From the cell containing the given text, extract its center point as (x, y) coordinate. 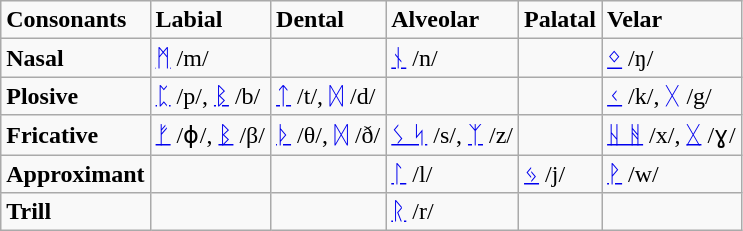
ᛈ /p/, ᛒ /b/ (210, 96)
Plosive (76, 96)
Consonants (76, 20)
ᛏ /t/, ᛞ /d/ (328, 96)
ᛊ ᛋ /s/, ᛉ /z/ (452, 135)
Approximant (76, 173)
ᛃ /j/ (560, 173)
ᚺ ᚻ /x/, ᚷ /ɣ/ (672, 135)
ᚹ /w/ (672, 173)
Dental (328, 20)
ᚠ /ɸ/, ᛒ /β/ (210, 135)
Trill (76, 212)
ᚦ /θ/, ᛞ /ð/ (328, 135)
Nasal (76, 58)
ᛜ /ŋ/ (672, 58)
ᛚ /l/ (452, 173)
Palatal (560, 20)
ᚱ /r/ (452, 212)
Labial (210, 20)
Alveolar (452, 20)
ᚲ /k/, ᚷ /g/ (672, 96)
Velar (672, 20)
ᛗ /m/ (210, 58)
Fricative (76, 135)
ᚾ /n/ (452, 58)
